For the text-containing cell, return its midpoint in (x, y) coordinate format. 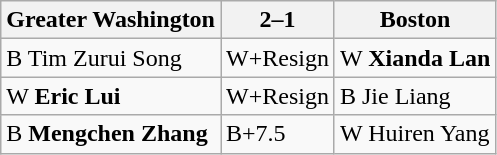
Boston (414, 20)
B Mengchen Zhang (111, 134)
B Jie Liang (414, 96)
W Huiren Yang (414, 134)
Greater Washington (111, 20)
W Xianda Lan (414, 58)
W Eric Lui (111, 96)
2–1 (277, 20)
B Tim Zurui Song (111, 58)
B+7.5 (277, 134)
